Find where the given text appears and provide that cell's center as [x, y] coordinate. 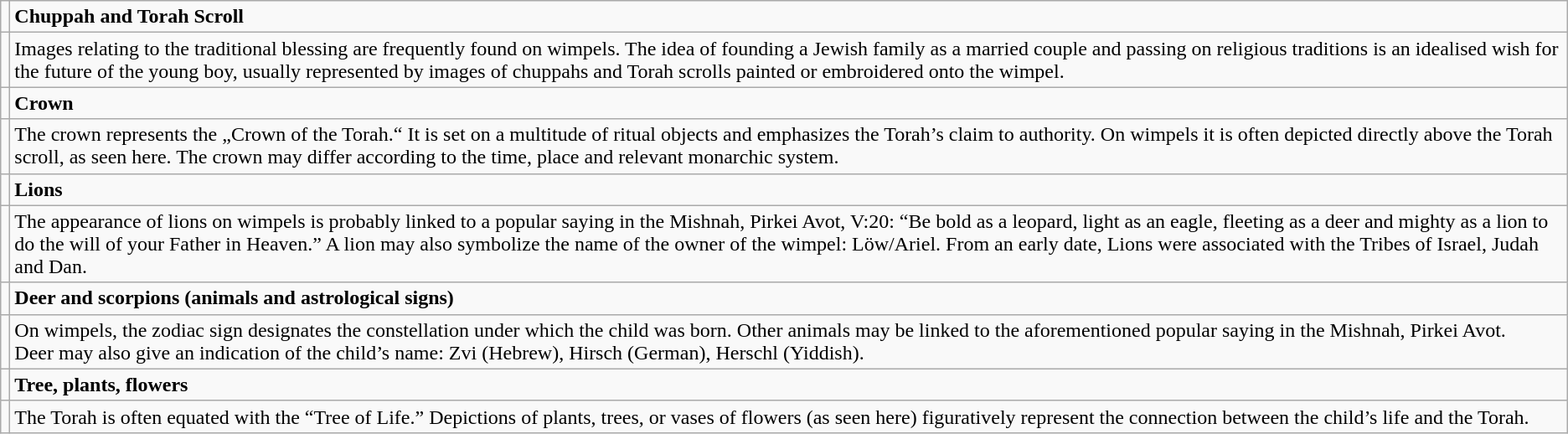
Tree, plants, flowers [789, 385]
Deer and scorpions (animals and astrological signs) [789, 298]
Lions [789, 189]
Chuppah and Torah Scroll [789, 17]
Crown [789, 103]
